Search for the cell housing the specified text and yield its (x, y) center coordinate. 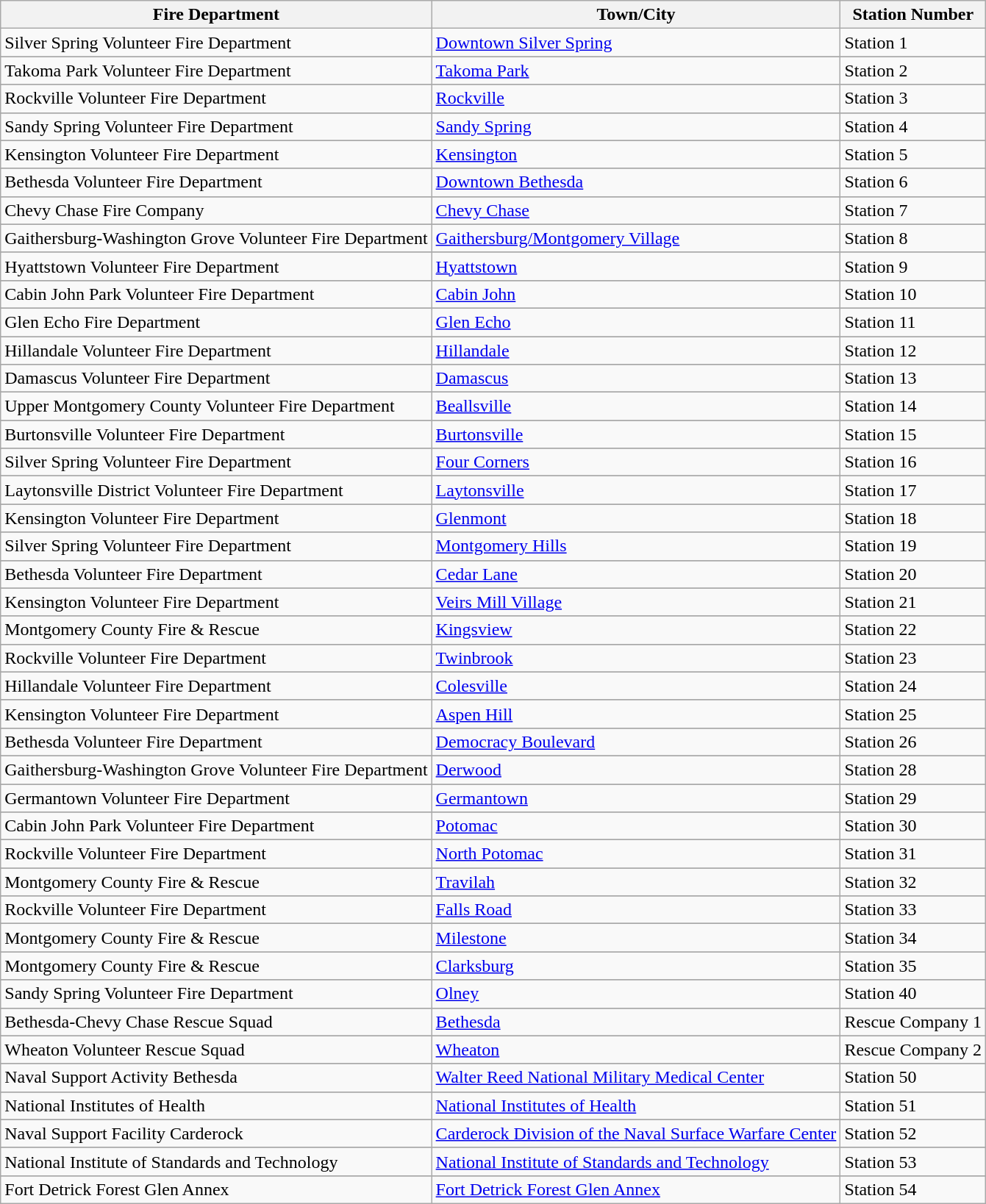
Aspen Hill (636, 714)
Chevy Chase (636, 210)
Station 16 (913, 462)
Station 54 (913, 1189)
Damascus (636, 379)
Glen Echo (636, 322)
Town/City (636, 15)
Station 14 (913, 406)
Station 18 (913, 518)
Station 4 (913, 126)
Station 8 (913, 238)
Station 25 (913, 714)
Bethesda-Chevy Chase Rescue Squad (216, 1022)
Walter Reed National Military Medical Center (636, 1078)
Beallsville (636, 406)
North Potomac (636, 854)
Station 26 (913, 742)
Station 3 (913, 98)
Colesville (636, 686)
Hyattstown (636, 266)
Potomac (636, 826)
Station 33 (913, 910)
Cedar Lane (636, 574)
Laytonsville District Volunteer Fire Department (216, 490)
Station 19 (913, 546)
Twinbrook (636, 658)
Station 11 (913, 322)
Station 20 (913, 574)
Station 21 (913, 602)
Germantown (636, 798)
Station 9 (913, 266)
Upper Montgomery County Volunteer Fire Department (216, 406)
Fire Department (216, 15)
Wheaton (636, 1050)
Station 50 (913, 1078)
Station 30 (913, 826)
Bethesda (636, 1022)
Burtonsville (636, 434)
Station 31 (913, 854)
Takoma Park Volunteer Fire Department (216, 71)
Station 28 (913, 770)
Station 53 (913, 1161)
Takoma Park (636, 71)
Naval Support Facility Carderock (216, 1133)
Naval Support Activity Bethesda (216, 1078)
Station 32 (913, 882)
Derwood (636, 770)
Station 5 (913, 154)
Damascus Volunteer Fire Department (216, 379)
Gaithersburg/Montgomery Village (636, 238)
Clarksburg (636, 966)
Veirs Mill Village (636, 602)
Station Number (913, 15)
Germantown Volunteer Fire Department (216, 798)
Glenmont (636, 518)
Station 51 (913, 1106)
Falls Road (636, 910)
Station 7 (913, 210)
Station 17 (913, 490)
Rescue Company 2 (913, 1050)
Station 29 (913, 798)
Rockville (636, 98)
Station 52 (913, 1133)
Downtown Silver Spring (636, 43)
Kingsview (636, 630)
Station 10 (913, 294)
Rescue Company 1 (913, 1022)
Montgomery Hills (636, 546)
Olney (636, 994)
Station 34 (913, 938)
Station 6 (913, 182)
Station 40 (913, 994)
Downtown Bethesda (636, 182)
Hillandale (636, 351)
Station 13 (913, 379)
Station 22 (913, 630)
Station 15 (913, 434)
Kensington (636, 154)
Station 12 (913, 351)
Travilah (636, 882)
Democracy Boulevard (636, 742)
Milestone (636, 938)
Station 23 (913, 658)
Glen Echo Fire Department (216, 322)
Sandy Spring (636, 126)
Hyattstown Volunteer Fire Department (216, 266)
Cabin John (636, 294)
Station 2 (913, 71)
Four Corners (636, 462)
Burtonsville Volunteer Fire Department (216, 434)
Station 1 (913, 43)
Station 24 (913, 686)
Laytonsville (636, 490)
Wheaton Volunteer Rescue Squad (216, 1050)
Station 35 (913, 966)
Carderock Division of the Naval Surface Warfare Center (636, 1133)
Chevy Chase Fire Company (216, 210)
